Determine the [x, y] coordinate at the center of the cell enclosing the given text.  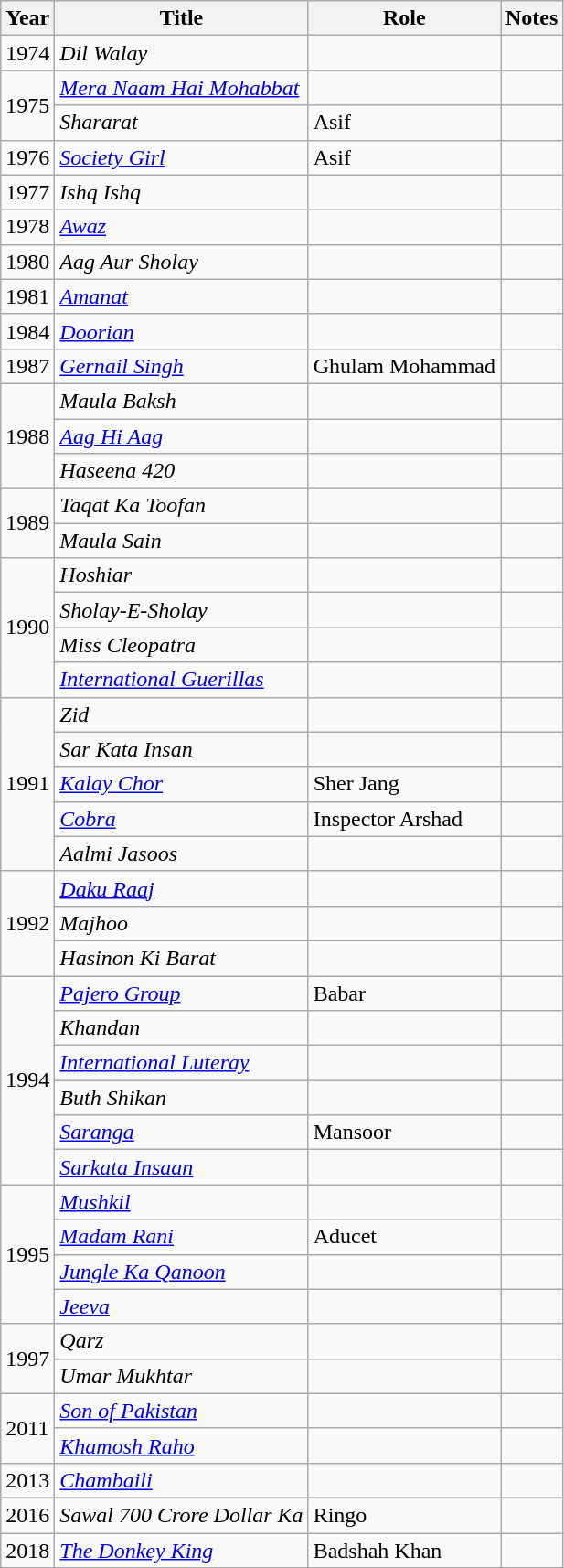
Chambaili [181, 1480]
Sher Jang [404, 784]
Jungle Ka Qanoon [181, 1272]
Jeeva [181, 1306]
Aalmi Jasoos [181, 854]
1988 [27, 435]
Badshah Khan [404, 1551]
Inspector Arshad [404, 819]
Daku Raaj [181, 888]
Gernail Singh [181, 366]
1987 [27, 366]
Society Girl [181, 157]
Aducet [404, 1237]
Pajero Group [181, 993]
Buth Shikan [181, 1098]
Miss Cleopatra [181, 645]
Madam Rani [181, 1237]
1981 [27, 296]
1978 [27, 227]
Mansoor [404, 1133]
International Luteray [181, 1063]
2018 [27, 1551]
Aag Aur Sholay [181, 262]
1980 [27, 262]
Sholay-E-Sholay [181, 610]
Shararat [181, 123]
The Donkey King [181, 1551]
Sar Kata Insan [181, 749]
Ringo [404, 1515]
Son of Pakistan [181, 1411]
Aag Hi Aag [181, 436]
Maula Sain [181, 541]
Awaz [181, 227]
1991 [27, 784]
1994 [27, 1079]
1997 [27, 1359]
Saranga [181, 1133]
Dil Walay [181, 53]
Mera Naam Hai Mohabbat [181, 88]
Doorian [181, 331]
Notes [532, 18]
1990 [27, 628]
Maula Baksh [181, 401]
Cobra [181, 819]
Role [404, 18]
2011 [27, 1428]
Ishq Ishq [181, 192]
1976 [27, 157]
Sarkata Insaan [181, 1167]
Babar [404, 993]
Zid [181, 714]
Khamosh Raho [181, 1445]
1995 [27, 1254]
Mushkil [181, 1202]
Sawal 700 Crore Dollar Ka [181, 1515]
Taqat Ka Toofan [181, 506]
2016 [27, 1515]
Qarz [181, 1341]
Hoshiar [181, 575]
Kalay Chor [181, 784]
1974 [27, 53]
2013 [27, 1480]
Umar Mukhtar [181, 1376]
International Guerillas [181, 680]
Amanat [181, 296]
1992 [27, 923]
Majhoo [181, 923]
Hasinon Ki Barat [181, 958]
1975 [27, 105]
1984 [27, 331]
Khandan [181, 1028]
Haseena 420 [181, 471]
Year [27, 18]
Title [181, 18]
1989 [27, 523]
1977 [27, 192]
Ghulam Mohammad [404, 366]
